Identify which cell holds the provided text, then report its (x, y) central coordinate. 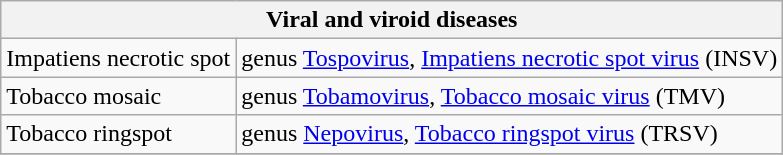
Tobacco ringspot (118, 134)
genus Tospovirus, Impatiens necrotic spot virus (INSV) (510, 58)
genus Nepovirus, Tobacco ringspot virus (TRSV) (510, 134)
genus Tobamovirus, Tobacco mosaic virus (TMV) (510, 96)
Tobacco mosaic (118, 96)
Viral and viroid diseases (392, 20)
Impatiens necrotic spot (118, 58)
